Provide the [X, Y] coordinate of the cell's center where the given text is located.  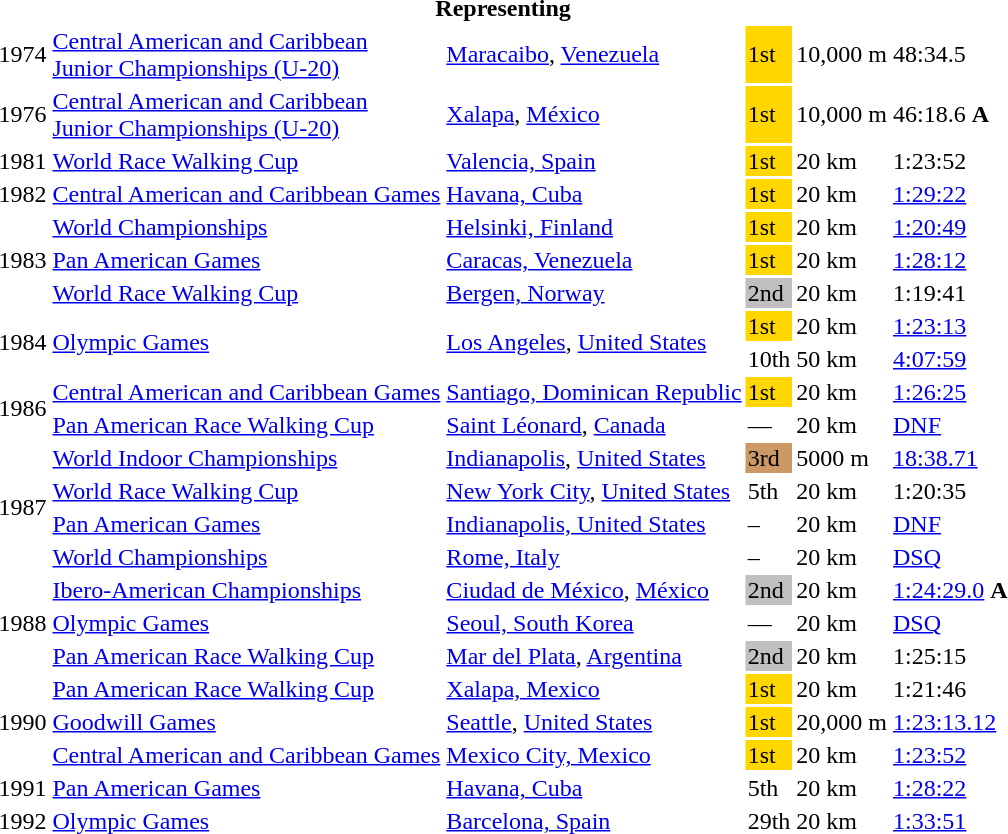
Saint Léonard, Canada [594, 425]
50 km [842, 359]
World Indoor Championships [246, 458]
Santiago, Dominican Republic [594, 392]
Mar del Plata, Argentina [594, 656]
Xalapa, Mexico [594, 689]
Mexico City, Mexico [594, 755]
Seoul, South Korea [594, 623]
3rd [769, 458]
New York City, United States [594, 491]
Los Angeles, United States [594, 342]
Bergen, Norway [594, 293]
10th [769, 359]
Rome, Italy [594, 557]
20,000 m [842, 722]
Helsinki, Finland [594, 227]
Valencia, Spain [594, 161]
Seattle, United States [594, 722]
Maracaibo, Venezuela [594, 54]
Ciudad de México, México [594, 590]
Goodwill Games [246, 722]
Ibero-American Championships [246, 590]
5000 m [842, 458]
Caracas, Venezuela [594, 260]
Xalapa, México [594, 114]
